Locate the cell with the specified text and output its (X, Y) center coordinate. 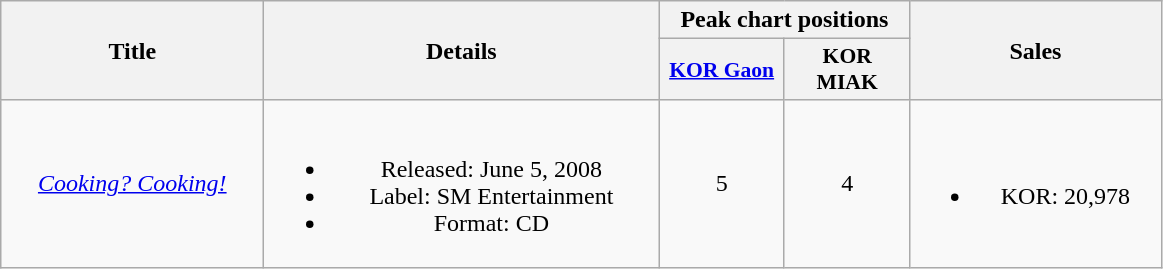
Details (462, 50)
KOR Gaon (722, 70)
Peak chart positions (784, 20)
Cooking? Cooking! (132, 184)
Title (132, 50)
Sales (1036, 50)
5 (722, 184)
Released: June 5, 2008Label: SM EntertainmentFormat: CD (462, 184)
KOR: 20,978 (1036, 184)
4 (847, 184)
KOR MIAK (847, 70)
